Return the [x, y] coordinate for the center point of the cell that contains the specified text.  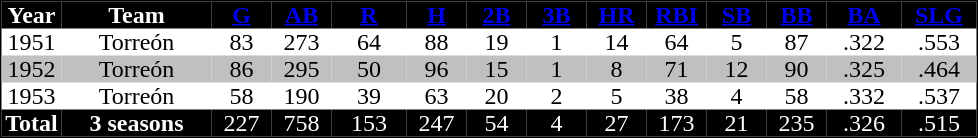
71 [676, 70]
54 [496, 124]
3 seasons [137, 124]
2 [556, 96]
3B [556, 16]
SB [736, 16]
19 [496, 42]
88 [436, 42]
227 [242, 124]
2B [496, 16]
190 [302, 96]
BA [864, 16]
86 [242, 70]
20 [496, 96]
G [242, 16]
Team [137, 16]
27 [616, 124]
87 [796, 42]
.553 [940, 42]
63 [436, 96]
BB [796, 16]
295 [302, 70]
Total [32, 124]
H [436, 16]
1952 [32, 70]
50 [370, 70]
.322 [864, 42]
90 [796, 70]
1953 [32, 96]
12 [736, 70]
8 [616, 70]
39 [370, 96]
.325 [864, 70]
SLG [940, 16]
RBI [676, 16]
.537 [940, 96]
153 [370, 124]
.332 [864, 96]
14 [616, 42]
38 [676, 96]
1951 [32, 42]
.326 [864, 124]
.464 [940, 70]
HR [616, 16]
235 [796, 124]
758 [302, 124]
96 [436, 70]
21 [736, 124]
Year [32, 16]
R [370, 16]
273 [302, 42]
.515 [940, 124]
15 [496, 70]
173 [676, 124]
AB [302, 16]
83 [242, 42]
247 [436, 124]
